Return the (X, Y) coordinate for the center point of the cell that contains the specified text.  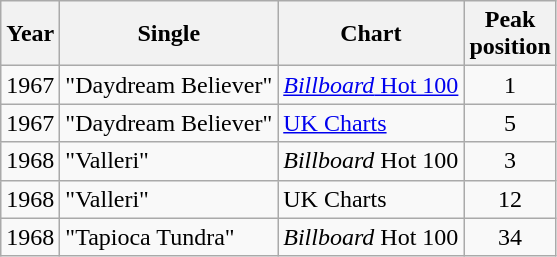
1 (510, 85)
5 (510, 123)
Peakposition (510, 34)
Single (169, 34)
Chart (371, 34)
"Tapioca Tundra" (169, 237)
12 (510, 199)
3 (510, 161)
34 (510, 237)
Year (30, 34)
